Detect which cell encompasses the target text, then output its (x, y) center coordinate. 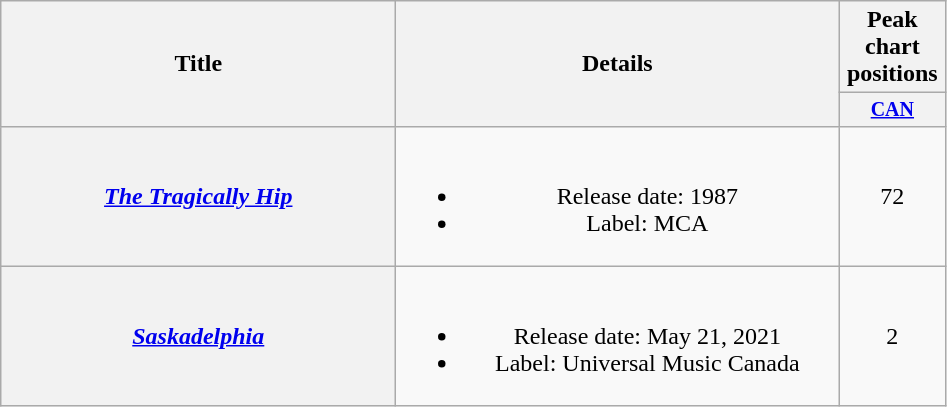
2 (892, 336)
Details (618, 64)
Peak chart positions (892, 47)
Release date: 1987Label: MCA (618, 196)
72 (892, 196)
Saskadelphia (198, 336)
The Tragically Hip (198, 196)
CAN (892, 110)
Release date: May 21, 2021Label: Universal Music Canada (618, 336)
Title (198, 64)
